Pinpoint the cell where the given text exists, returning its [x, y] midpoint coordinate. 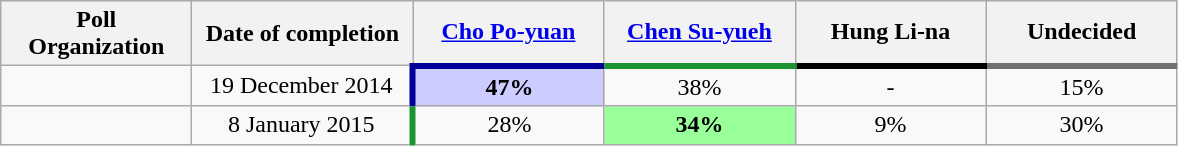
19 December 2014 [302, 86]
15% [1082, 86]
8 January 2015 [302, 125]
38% [700, 86]
Chen Su-yueh [700, 34]
Cho Po-yuan [508, 34]
28% [508, 125]
34% [700, 125]
Poll Organization [96, 34]
47% [508, 86]
Undecided [1082, 34]
- [890, 86]
9% [890, 125]
30% [1082, 125]
Date of completion [302, 34]
Hung Li-na [890, 34]
